Search for the cell housing the specified text and yield its (x, y) center coordinate. 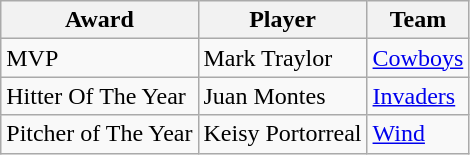
Player (282, 20)
Pitcher of The Year (100, 134)
Wind (418, 134)
Hitter Of The Year (100, 96)
Mark Traylor (282, 58)
MVP (100, 58)
Team (418, 20)
Cowboys (418, 58)
Invaders (418, 96)
Keisy Portorreal (282, 134)
Juan Montes (282, 96)
Award (100, 20)
